Locate the cell with the specified text and output its (X, Y) center coordinate. 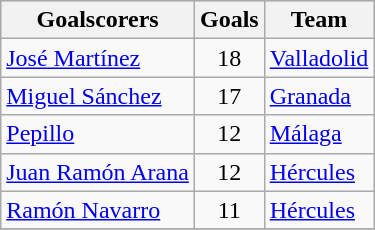
Pepillo (98, 134)
José Martínez (98, 58)
Valladolid (319, 58)
Granada (319, 96)
Málaga (319, 134)
Miguel Sánchez (98, 96)
Juan Ramón Arana (98, 172)
Goals (229, 20)
Team (319, 20)
Ramón Navarro (98, 210)
17 (229, 96)
Goalscorers (98, 20)
18 (229, 58)
11 (229, 210)
